Pinpoint the cell where the given text exists, returning its [x, y] midpoint coordinate. 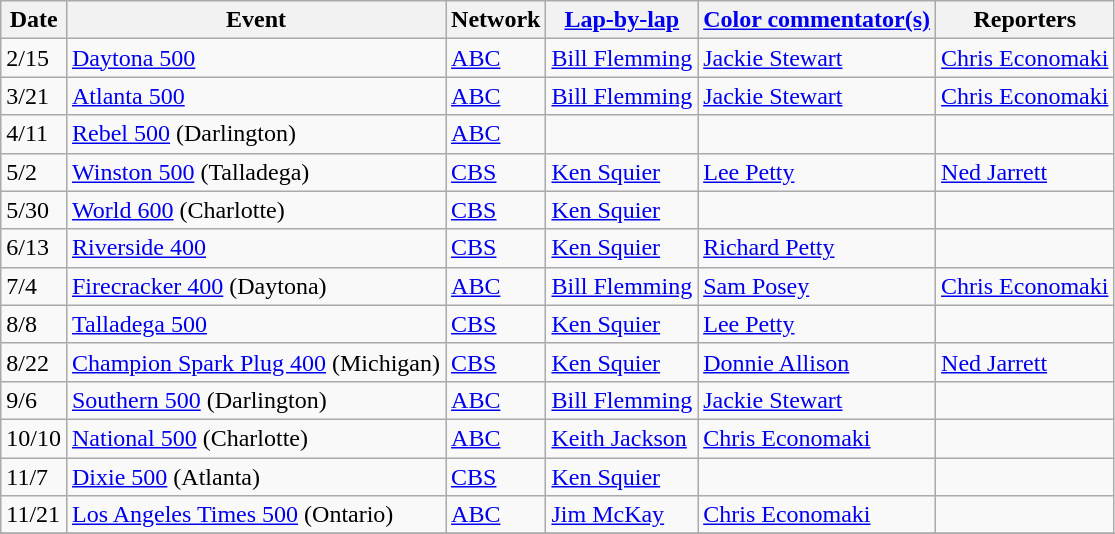
6/13 [34, 248]
Southern 500 (Darlington) [256, 400]
Winston 500 (Talladega) [256, 172]
11/21 [34, 515]
World 600 (Charlotte) [256, 210]
Los Angeles Times 500 (Ontario) [256, 515]
Dixie 500 (Atlanta) [256, 477]
4/11 [34, 134]
Firecracker 400 (Daytona) [256, 286]
Rebel 500 (Darlington) [256, 134]
Color commentator(s) [817, 20]
Talladega 500 [256, 324]
Richard Petty [817, 248]
5/30 [34, 210]
Reporters [1025, 20]
Keith Jackson [622, 438]
8/8 [34, 324]
Date [34, 20]
Lap-by-lap [622, 20]
5/2 [34, 172]
Network [496, 20]
Atlanta 500 [256, 96]
Sam Posey [817, 286]
Jim McKay [622, 515]
9/6 [34, 400]
3/21 [34, 96]
Donnie Allison [817, 362]
11/7 [34, 477]
Event [256, 20]
2/15 [34, 58]
Daytona 500 [256, 58]
Champion Spark Plug 400 (Michigan) [256, 362]
8/22 [34, 362]
7/4 [34, 286]
National 500 (Charlotte) [256, 438]
Riverside 400 [256, 248]
10/10 [34, 438]
